Extract the [x, y] coordinate from the center of the cell holding the provided text.  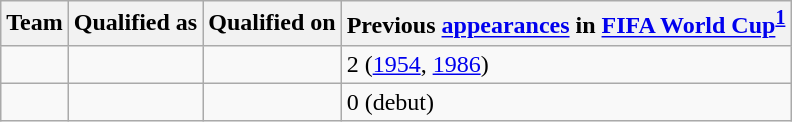
0 (debut) [566, 102]
2 (1954, 1986) [566, 64]
Qualified on [272, 24]
Qualified as [135, 24]
Previous appearances in FIFA World Cup1 [566, 24]
Team [35, 24]
